Return the [X, Y] coordinate for the center point of the cell that contains the specified text.  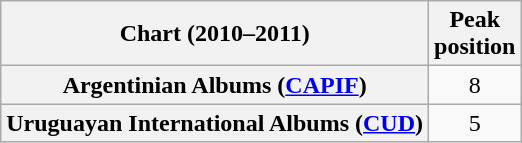
Chart (2010–2011) [215, 34]
Argentinian Albums (CAPIF) [215, 85]
Peakposition [475, 34]
8 [475, 85]
5 [475, 123]
Uruguayan International Albums (CUD) [215, 123]
